Determine the (x, y) coordinate at the center of the cell enclosing the given text.  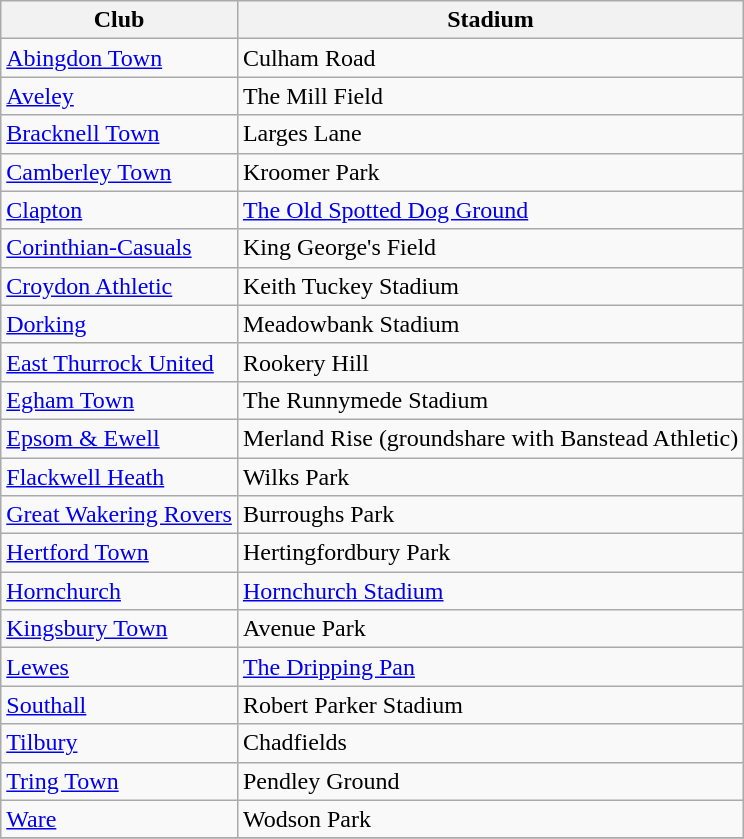
Egham Town (120, 400)
Culham Road (490, 58)
Burroughs Park (490, 515)
Pendley Ground (490, 781)
Bracknell Town (120, 134)
Southall (120, 705)
Kroomer Park (490, 172)
Dorking (120, 324)
Tring Town (120, 781)
Wilks Park (490, 477)
Ware (120, 819)
Wodson Park (490, 819)
Hornchurch Stadium (490, 591)
Camberley Town (120, 172)
Corinthian-Casuals (120, 248)
Lewes (120, 667)
Club (120, 20)
Stadium (490, 20)
East Thurrock United (120, 362)
King George's Field (490, 248)
Kingsbury Town (120, 629)
The Runnymede Stadium (490, 400)
Epsom & Ewell (120, 438)
Great Wakering Rovers (120, 515)
Flackwell Heath (120, 477)
The Old Spotted Dog Ground (490, 210)
Merland Rise (groundshare with Banstead Athletic) (490, 438)
Tilbury (120, 743)
Hertingfordbury Park (490, 553)
Clapton (120, 210)
Abingdon Town (120, 58)
Meadowbank Stadium (490, 324)
Avenue Park (490, 629)
Hertford Town (120, 553)
Keith Tuckey Stadium (490, 286)
Croydon Athletic (120, 286)
Aveley (120, 96)
The Dripping Pan (490, 667)
Rookery Hill (490, 362)
Robert Parker Stadium (490, 705)
Hornchurch (120, 591)
Larges Lane (490, 134)
The Mill Field (490, 96)
Chadfields (490, 743)
